Extract the (X, Y) coordinate from the center of the cell holding the provided text.  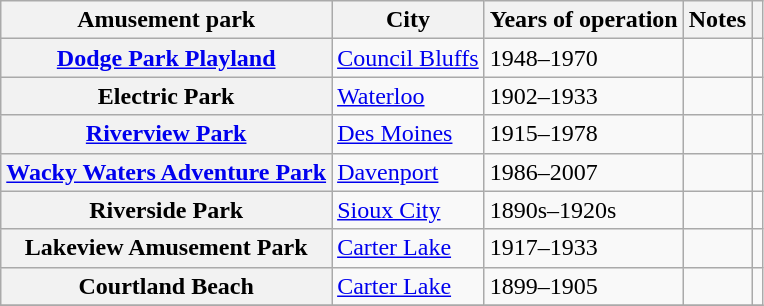
1917–1933 (584, 248)
City (408, 20)
Years of operation (584, 20)
Wacky Waters Adventure Park (166, 172)
1915–1978 (584, 134)
Lakeview Amusement Park (166, 248)
Riverview Park (166, 134)
Des Moines (408, 134)
Sioux City (408, 210)
1948–1970 (584, 58)
Amusement park (166, 20)
Council Bluffs (408, 58)
1986–2007 (584, 172)
1902–1933 (584, 96)
Davenport (408, 172)
Riverside Park (166, 210)
Notes (717, 20)
1899–1905 (584, 286)
1890s–1920s (584, 210)
Waterloo (408, 96)
Dodge Park Playland (166, 58)
Electric Park (166, 96)
Courtland Beach (166, 286)
